Determine the (X, Y) coordinate at the center of the cell enclosing the given text.  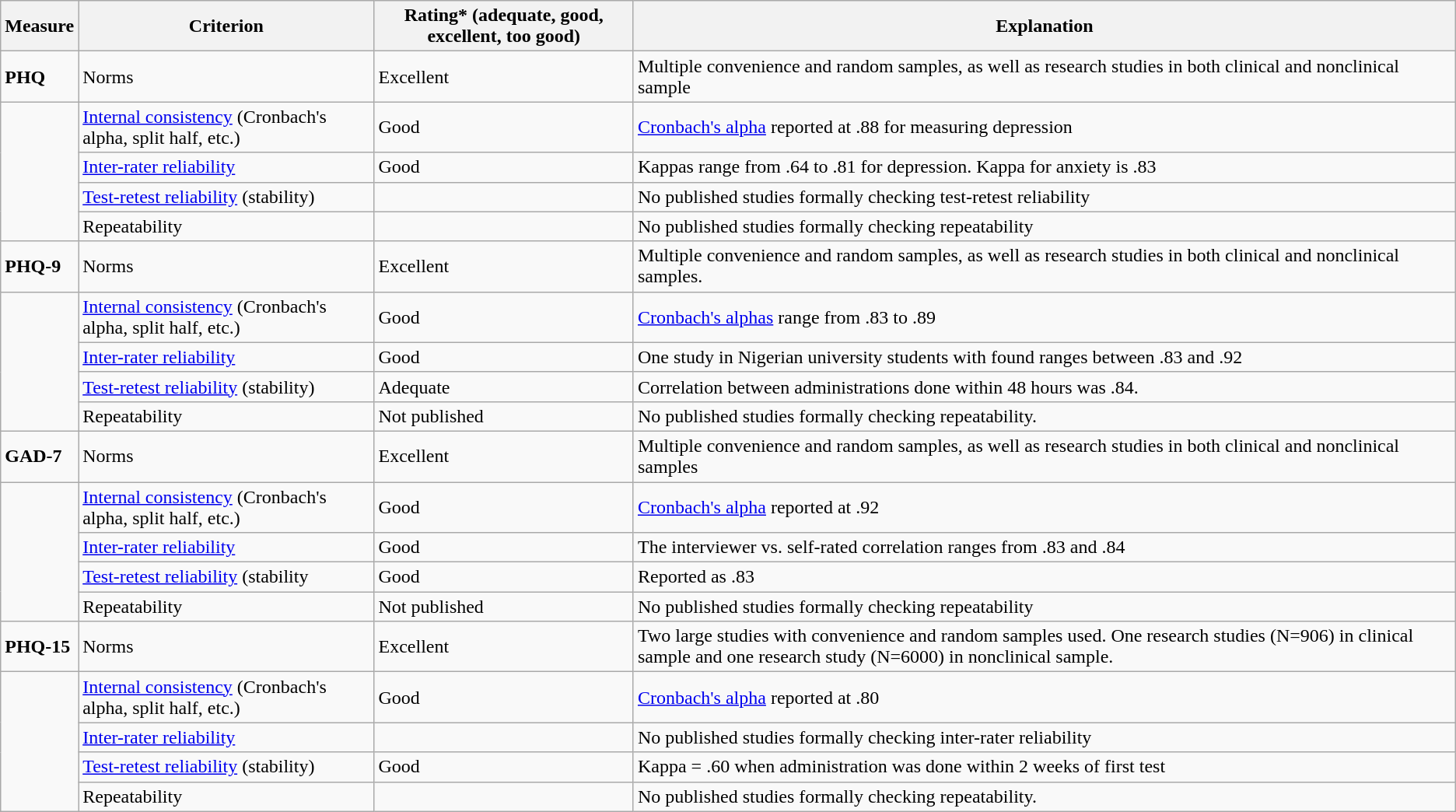
Correlation between administrations done within 48 hours was .84. (1044, 387)
Multiple convenience and random samples, as well as research studies in both clinical and nonclinical sample (1044, 76)
Multiple convenience and random samples, as well as research studies in both clinical and nonclinical samples. (1044, 266)
PHQ-9 (40, 266)
One study in Nigerian university students with found ranges between .83 and .92 (1044, 357)
GAD-7 (40, 456)
Reported as .83 (1044, 577)
Kappas range from .64 to .81 for depression. Kappa for anxiety is .83 (1044, 167)
Explanation (1044, 26)
The interviewer vs. self-rated correlation ranges from .83 and .84 (1044, 548)
Cronbach's alpha reported at .80 (1044, 697)
Cronbach's alpha reported at .92 (1044, 507)
Measure (40, 26)
Cronbach's alphas range from .83 to .89 (1044, 317)
Rating* (adequate, good, excellent, too good) (504, 26)
PHQ-15 (40, 647)
Adequate (504, 387)
PHQ (40, 76)
No published studies formally checking inter-rater reliability (1044, 737)
Criterion (226, 26)
Kappa = .60 when administration was done within 2 weeks of first test (1044, 767)
Test-retest reliability (stability (226, 577)
Cronbach's alpha reported at .88 for measuring depression (1044, 128)
Multiple convenience and random samples, as well as research studies in both clinical and nonclinical samples (1044, 456)
No published studies formally checking test-retest reliability (1044, 197)
